Capture the cell that displays the provided text and extract its [x, y] central coordinate. 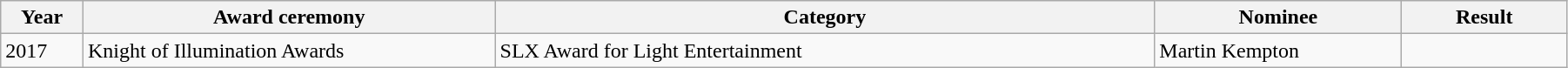
Year [42, 17]
Award ceremony [289, 17]
SLX Award for Light Entertainment [825, 51]
Nominee [1278, 17]
Knight of Illumination Awards [289, 51]
Result [1484, 17]
Category [825, 17]
2017 [42, 51]
Martin Kempton [1278, 51]
